Capture the cell that displays the provided text and extract its [x, y] central coordinate. 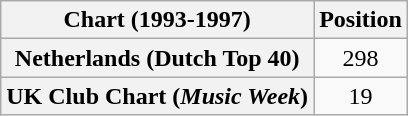
Netherlands (Dutch Top 40) [158, 58]
Position [361, 20]
19 [361, 96]
UK Club Chart (Music Week) [158, 96]
298 [361, 58]
Chart (1993-1997) [158, 20]
